Output the [X, Y] coordinate of the center of the cell containing the given text.  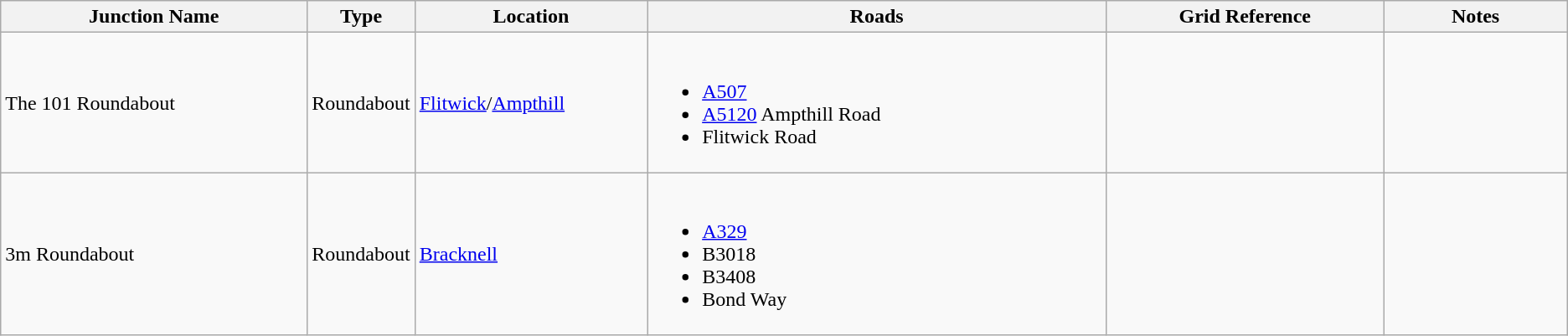
Junction Name [154, 17]
Location [531, 17]
A329B3018B3408Bond Way [877, 254]
3m Roundabout [154, 254]
Type [361, 17]
Grid Reference [1245, 17]
A507A5120 Ampthill RoadFlitwick Road [877, 102]
The 101 Roundabout [154, 102]
Flitwick/Ampthill [531, 102]
Bracknell [531, 254]
Notes [1476, 17]
Roads [877, 17]
